Provide the (x, y) coordinate of the cell's center where the given text is located.  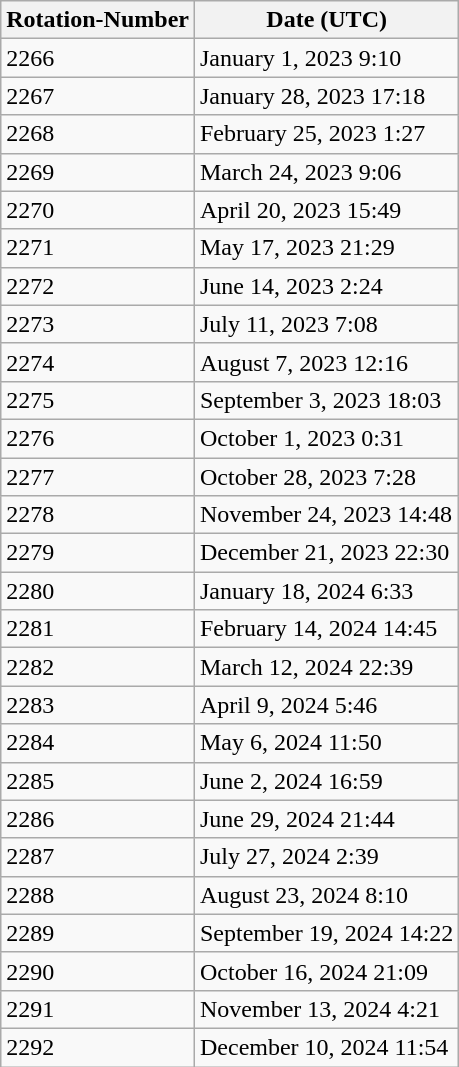
December 10, 2024 11:54 (326, 1047)
2291 (98, 1009)
June 2, 2024 16:59 (326, 781)
August 23, 2024 8:10 (326, 895)
2279 (98, 553)
2273 (98, 324)
2280 (98, 591)
2290 (98, 971)
January 1, 2023 9:10 (326, 58)
2277 (98, 477)
May 6, 2024 11:50 (326, 743)
October 1, 2023 0:31 (326, 438)
August 7, 2023 12:16 (326, 362)
2267 (98, 96)
2270 (98, 210)
2274 (98, 362)
June 29, 2024 21:44 (326, 819)
2289 (98, 933)
2292 (98, 1047)
2268 (98, 134)
Date (UTC) (326, 20)
2284 (98, 743)
2281 (98, 629)
January 28, 2023 17:18 (326, 96)
2271 (98, 248)
June 14, 2023 2:24 (326, 286)
November 13, 2024 4:21 (326, 1009)
November 24, 2023 14:48 (326, 515)
2285 (98, 781)
April 9, 2024 5:46 (326, 705)
March 12, 2024 22:39 (326, 667)
2278 (98, 515)
April 20, 2023 15:49 (326, 210)
September 19, 2024 14:22 (326, 933)
2269 (98, 172)
October 16, 2024 21:09 (326, 971)
March 24, 2023 9:06 (326, 172)
February 14, 2024 14:45 (326, 629)
January 18, 2024 6:33 (326, 591)
May 17, 2023 21:29 (326, 248)
Rotation-Number (98, 20)
September 3, 2023 18:03 (326, 400)
2283 (98, 705)
December 21, 2023 22:30 (326, 553)
2276 (98, 438)
2287 (98, 857)
July 27, 2024 2:39 (326, 857)
2275 (98, 400)
2286 (98, 819)
2266 (98, 58)
2282 (98, 667)
October 28, 2023 7:28 (326, 477)
2288 (98, 895)
February 25, 2023 1:27 (326, 134)
2272 (98, 286)
July 11, 2023 7:08 (326, 324)
